Locate the cell with the specified text and output its [x, y] center coordinate. 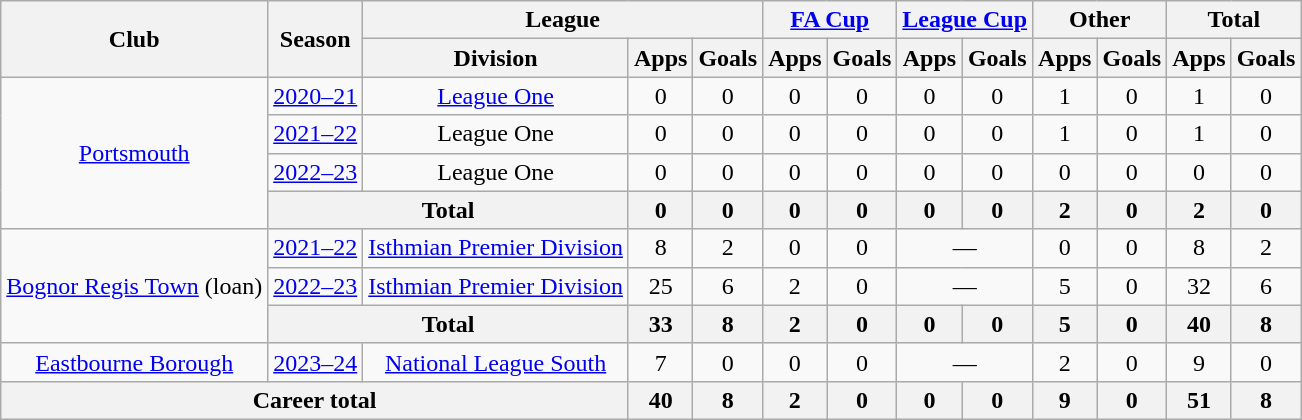
Portsmouth [134, 153]
League [563, 20]
Bognor Regis Town (loan) [134, 286]
Other [1100, 20]
Club [134, 39]
Eastbourne Borough [134, 362]
Career total [315, 400]
51 [1199, 400]
2020–21 [316, 96]
FA Cup [830, 20]
League Cup [965, 20]
National League South [496, 362]
33 [660, 324]
7 [660, 362]
2023–24 [316, 362]
Season [316, 39]
32 [1199, 286]
Division [496, 58]
25 [660, 286]
